Provide the [x, y] coordinate of the cell's center where the given text is located.  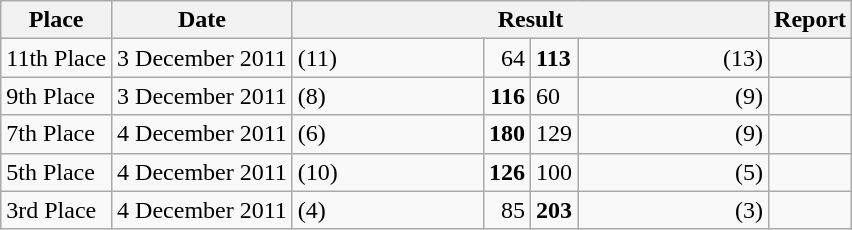
(3) [674, 210]
7th Place [56, 134]
60 [554, 96]
11th Place [56, 58]
3rd Place [56, 210]
Date [202, 20]
Report [810, 20]
9th Place [56, 96]
5th Place [56, 172]
85 [506, 210]
(13) [674, 58]
(5) [674, 172]
(11) [388, 58]
180 [506, 134]
129 [554, 134]
Result [530, 20]
116 [506, 96]
100 [554, 172]
(4) [388, 210]
126 [506, 172]
(6) [388, 134]
113 [554, 58]
203 [554, 210]
(10) [388, 172]
Place [56, 20]
(8) [388, 96]
64 [506, 58]
